Return [X, Y] of the center of cell containing provided text 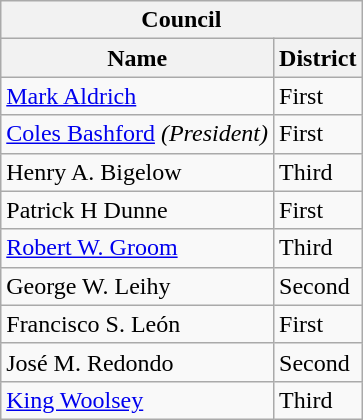
Patrick H Dunne [138, 210]
José M. Redondo [138, 362]
Council [182, 20]
Henry A. Bigelow [138, 172]
Robert W. Groom [138, 248]
Francisco S. León [138, 324]
Coles Bashford (President) [138, 134]
George W. Leihy [138, 286]
District [318, 58]
Mark Aldrich [138, 96]
King Woolsey [138, 400]
Name [138, 58]
